Locate the cell with the specified text and output its [x, y] center coordinate. 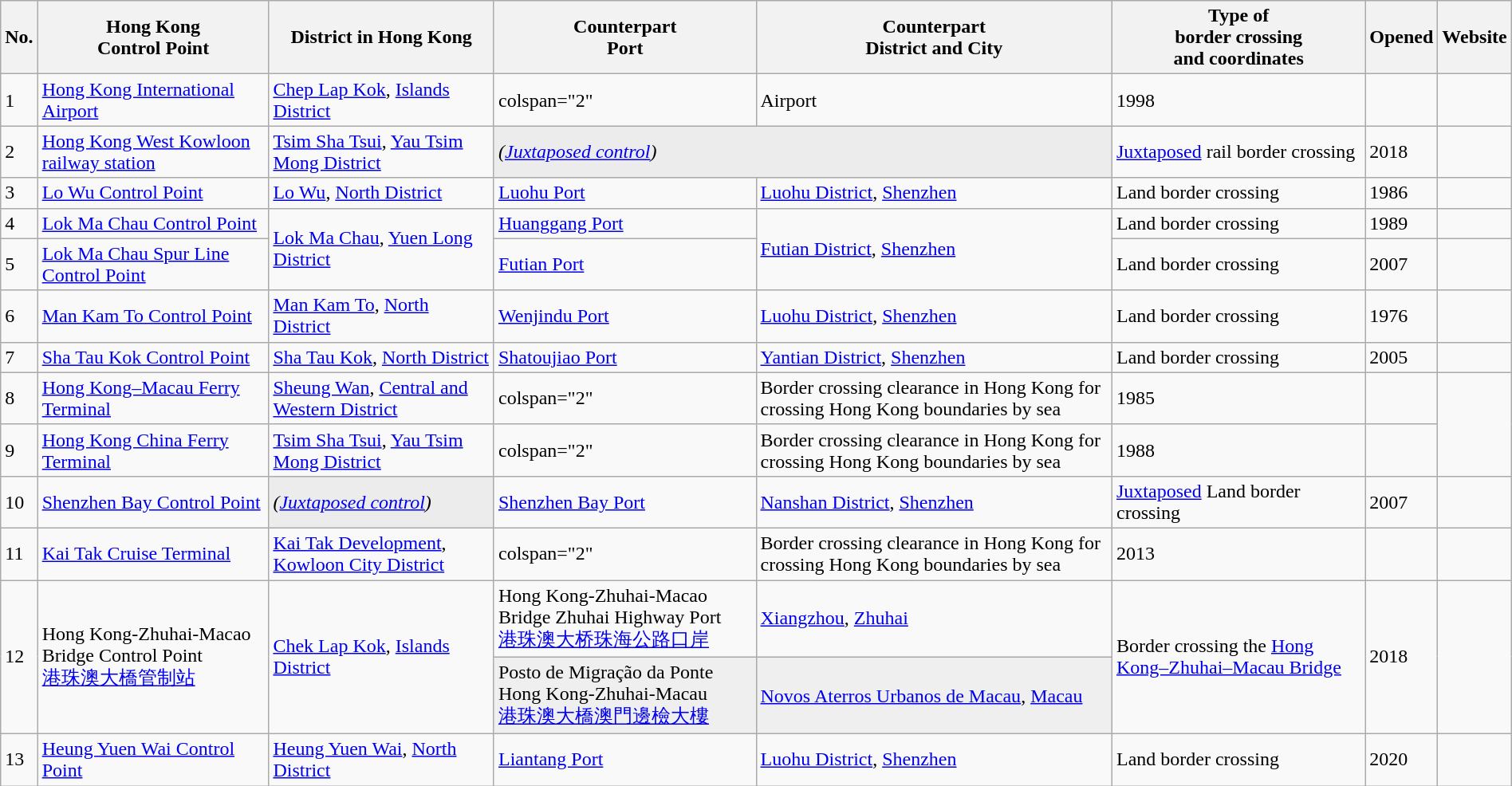
Nanshan District, Shenzhen [934, 502]
Shenzhen Bay Control Point [153, 502]
2020 [1402, 760]
10 [19, 502]
Lo Wu Control Point [153, 193]
2 [19, 151]
Shatoujiao Port [625, 357]
Juxtaposed rail border crossing [1238, 151]
Lo Wu, North District [381, 193]
Sheung Wan, Central and Western District [381, 399]
2005 [1402, 357]
Hong Kong-Zhuhai-Macao Bridge Zhuhai Highway Port港珠澳大桥珠海公路口岸 [625, 619]
13 [19, 760]
6 [19, 316]
Wenjindu Port [625, 316]
Man Kam To Control Point [153, 316]
Kai Tak Cruise Terminal [153, 553]
Hong Kong China Ferry Terminal [153, 450]
Counterpart District and City [934, 37]
District in Hong Kong [381, 37]
Counterpart Port [625, 37]
Chek Lap Kok, Islands District [381, 657]
12 [19, 657]
1988 [1238, 450]
Airport [934, 100]
4 [19, 223]
Lok Ma Chau, Yuen Long District [381, 249]
8 [19, 399]
Hong KongControl Point [153, 37]
Heung Yuen Wai Control Point [153, 760]
1 [19, 100]
Chep Lap Kok, Islands District [381, 100]
Juxtaposed Land border crossing [1238, 502]
Shenzhen Bay Port [625, 502]
Futian Port [625, 265]
Hong Kong–Macau Ferry Terminal [153, 399]
Sha Tau Kok, North District [381, 357]
Futian District, Shenzhen [934, 249]
9 [19, 450]
1998 [1238, 100]
Opened [1402, 37]
Luohu Port [625, 193]
1989 [1402, 223]
Posto de Migração da Ponte Hong Kong-Zhuhai-Macau港珠澳大橋澳門邊檢大樓 [625, 695]
Huanggang Port [625, 223]
Xiangzhou, Zhuhai [934, 619]
Hong Kong International Airport [153, 100]
Sha Tau Kok Control Point [153, 357]
1976 [1402, 316]
Website [1475, 37]
Type ofborder crossingand coordinates [1238, 37]
Novos Aterros Urbanos de Macau, Macau [934, 695]
Yantian District, Shenzhen [934, 357]
1986 [1402, 193]
No. [19, 37]
Hong Kong-Zhuhai-Macao Bridge Control Point港珠澳大橋管制站 [153, 657]
5 [19, 265]
Kai Tak Development, Kowloon City District [381, 553]
3 [19, 193]
Lok Ma Chau Control Point [153, 223]
2013 [1238, 553]
Lok Ma Chau Spur Line Control Point [153, 265]
Liantang Port [625, 760]
Hong Kong West Kowloon railway station [153, 151]
1985 [1238, 399]
11 [19, 553]
Man Kam To, North District [381, 316]
Border crossing the Hong Kong–Zhuhai–Macau Bridge [1238, 657]
Heung Yuen Wai, North District [381, 760]
7 [19, 357]
